Capture the cell that displays the provided text and extract its [X, Y] central coordinate. 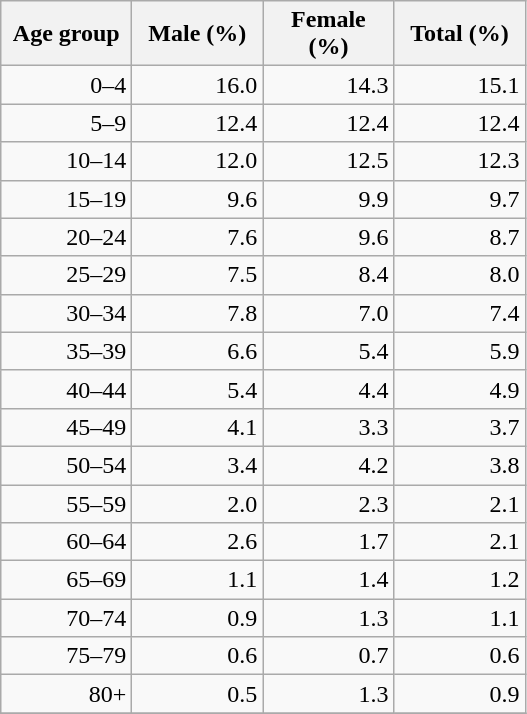
0.7 [328, 656]
9.9 [328, 199]
55–59 [66, 503]
2.3 [328, 503]
8.7 [460, 237]
7.0 [328, 313]
1.7 [328, 542]
30–34 [66, 313]
0.5 [198, 694]
Total (%) [460, 34]
80+ [66, 694]
7.8 [198, 313]
12.0 [198, 161]
20–24 [66, 237]
15–19 [66, 199]
15.1 [460, 85]
3.7 [460, 427]
25–29 [66, 275]
Age group [66, 34]
1.4 [328, 580]
12.3 [460, 161]
45–49 [66, 427]
Male (%) [198, 34]
3.4 [198, 465]
0–4 [66, 85]
3.3 [328, 427]
2.0 [198, 503]
7.5 [198, 275]
4.9 [460, 389]
70–74 [66, 618]
65–69 [66, 580]
35–39 [66, 351]
12.5 [328, 161]
5–9 [66, 123]
4.4 [328, 389]
2.6 [198, 542]
4.1 [198, 427]
60–64 [66, 542]
75–79 [66, 656]
8.0 [460, 275]
3.8 [460, 465]
4.2 [328, 465]
Female (%) [328, 34]
7.6 [198, 237]
9.7 [460, 199]
1.2 [460, 580]
16.0 [198, 85]
6.6 [198, 351]
40–44 [66, 389]
7.4 [460, 313]
14.3 [328, 85]
8.4 [328, 275]
10–14 [66, 161]
5.9 [460, 351]
50–54 [66, 465]
